Detect which cell encompasses the target text, then output its (X, Y) center coordinate. 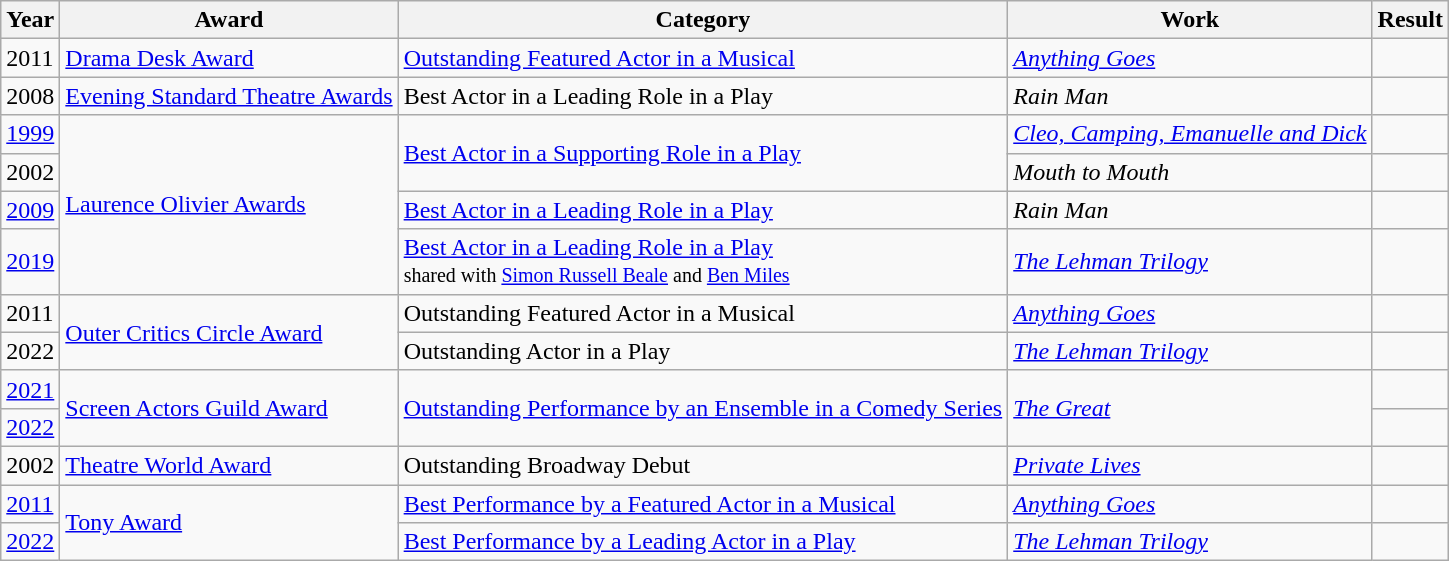
Outstanding Broadway Debut (703, 465)
Mouth to Mouth (1190, 172)
1999 (30, 134)
Drama Desk Award (229, 58)
2021 (30, 389)
Laurence Olivier Awards (229, 204)
Private Lives (1190, 465)
The Great (1190, 408)
Result (1410, 20)
Year (30, 20)
Evening Standard Theatre Awards (229, 96)
2009 (30, 210)
Theatre World Award (229, 465)
Award (229, 20)
Outstanding Actor in a Play (703, 351)
Cleo, Camping, Emanuelle and Dick (1190, 134)
Category (703, 20)
Outer Critics Circle Award (229, 332)
Best Actor in a Supporting Role in a Play (703, 153)
Screen Actors Guild Award (229, 408)
Best Performance by a Leading Actor in a Play (703, 542)
Work (1190, 20)
Best Performance by a Featured Actor in a Musical (703, 503)
2008 (30, 96)
2019 (30, 262)
Best Actor in a Leading Role in a Play shared with Simon Russell Beale and Ben Miles (703, 262)
Tony Award (229, 522)
Outstanding Performance by an Ensemble in a Comedy Series (703, 408)
